Find where the given text appears and provide that cell's center as (X, Y) coordinate. 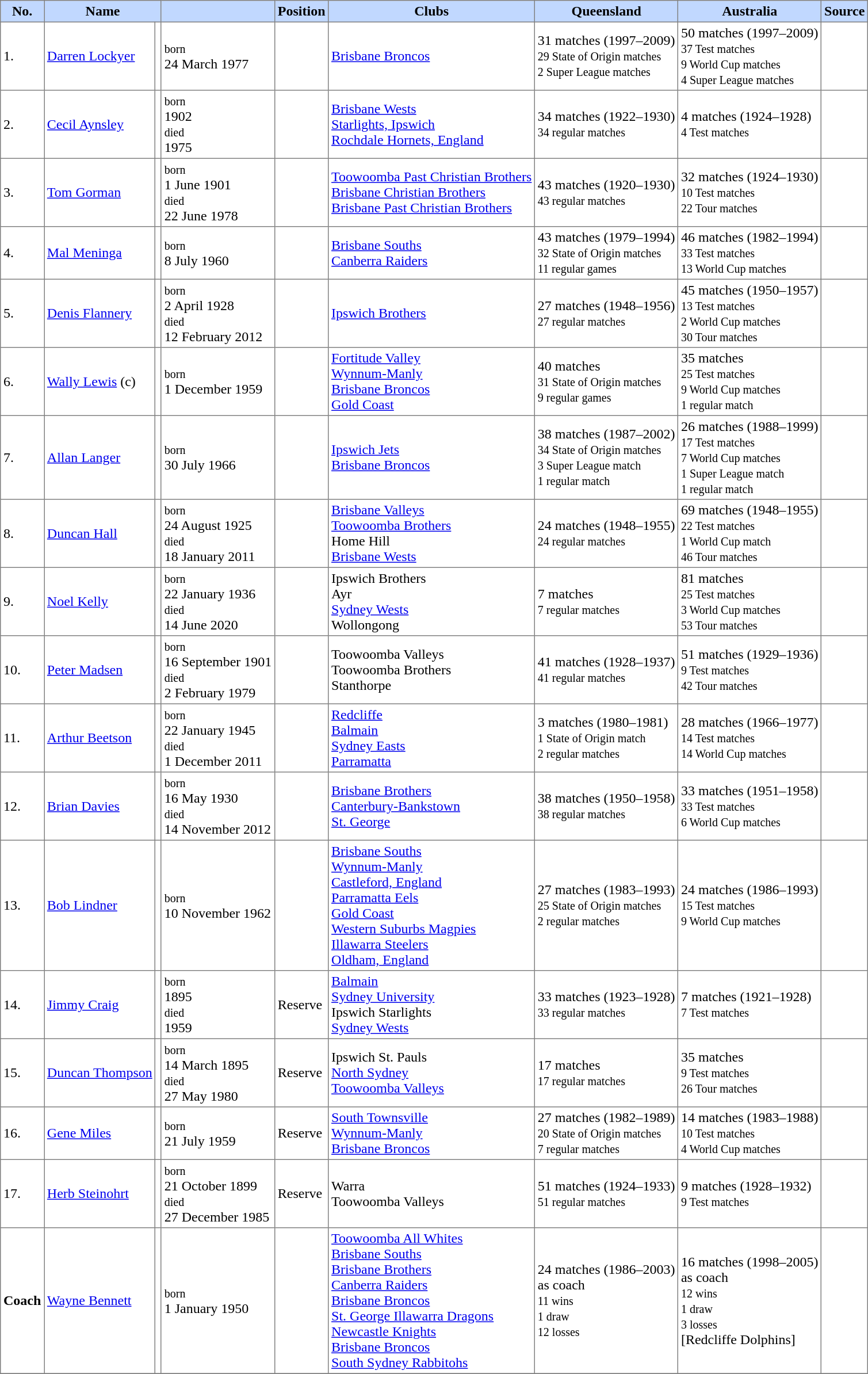
17. (22, 1193)
Darren Lockyer (100, 56)
50 matches (1997–2009)37 Test matches9 World Cup matches4 Super League matches (750, 56)
35 matches9 Test matches26 Tour matches (750, 1073)
9 matches (1928–1932)9 Test matches (750, 1193)
14 matches (1983–1988)10 Test matches4 World Cup matches (750, 1133)
born16 September 1901died2 February 1979 (217, 670)
Ipswich BrothersAyrSydney WestsWollongong (431, 601)
born2 April 1928died12 February 2012 (217, 313)
46 matches (1982–1994)33 Test matches13 World Cup matches (750, 253)
born10 November 1962 (217, 905)
4 matches (1924–1928)4 Test matches (750, 124)
27 matches (1983–1993)25 State of Origin matches2 regular matches (606, 905)
7. (22, 457)
7 matches7 regular matches (606, 601)
born1895died1959 (217, 1005)
24 matches (1986–2003)as coach11 wins1 draw12 losses (606, 1301)
Name (103, 12)
51 matches (1924–1933)51 regular matches (606, 1193)
Mal Meninga (100, 253)
Wayne Bennett (100, 1301)
born24 March 1977 (217, 56)
1. (22, 56)
Ipswich Brothers (431, 313)
Allan Langer (100, 457)
33 matches (1923–1928)33 regular matches (606, 1005)
Peter Madsen (100, 670)
Queensland (606, 12)
41 matches (1928–1937)41 regular matches (606, 670)
Toowoomba Past Christian BrothersBrisbane Christian BrothersBrisbane Past Christian Brothers (431, 192)
Position (301, 12)
South TownsvilleWynnum-ManlyBrisbane Broncos (431, 1133)
16. (22, 1133)
Herb Steinohrt (100, 1193)
Duncan Hall (100, 533)
15. (22, 1073)
born22 January 1945died1 December 2011 (217, 738)
43 matches (1979–1994)32 State of Origin matches11 regular games (606, 253)
No. (22, 12)
born1 December 1959 (217, 381)
40 matches31 State of Origin matches9 regular games (606, 381)
34 matches (1922–1930)34 regular matches (606, 124)
10. (22, 670)
Jimmy Craig (100, 1005)
BalmainSydney UniversityIpswich StarlightsSydney Wests (431, 1005)
Brisbane SouthsWynnum-ManlyCastleford, EnglandParramatta EelsGold CoastWestern Suburbs MagpiesIllawarra SteelersOldham, England (431, 905)
RedcliffeBalmainSydney EastsParramatta (431, 738)
born14 March 1895died27 May 1980 (217, 1073)
45 matches (1950–1957)13 Test matches2 World Cup matches30 Tour matches (750, 313)
Source (844, 12)
born22 January 1936died14 June 2020 (217, 601)
Brisbane BrothersCanterbury-BankstownSt. George (431, 806)
born21 October 1899died27 December 1985 (217, 1193)
16 matches (1998–2005)as coach12 wins1 draw3 losses[Redcliffe Dolphins] (750, 1301)
Brisbane SouthsCanberra Raiders (431, 253)
born8 July 1960 (217, 253)
38 matches (1987–2002)34 State of Origin matches3 Super League match1 regular match (606, 457)
8. (22, 533)
4. (22, 253)
Clubs (431, 12)
born21 July 1959 (217, 1133)
Brisbane Broncos (431, 56)
Arthur Beetson (100, 738)
Noel Kelly (100, 601)
Coach (22, 1301)
51 matches (1929–1936)9 Test matches42 Tour matches (750, 670)
28 matches (1966–1977)14 Test matches14 World Cup matches (750, 738)
born24 August 1925died18 January 2011 (217, 533)
26 matches (1988–1999)17 Test matches7 World Cup matches1 Super League match1 regular match (750, 457)
6. (22, 381)
24 matches (1948–1955)24 regular matches (606, 533)
3. (22, 192)
31 matches (1997–2009)29 State of Origin matches2 Super League matches (606, 56)
24 matches (1986–1993)15 Test matches9 World Cup matches (750, 905)
9. (22, 601)
Australia (750, 12)
born1 June 1901died22 June 1978 (217, 192)
27 matches (1948–1956)27 regular matches (606, 313)
81 matches25 Test matches3 World Cup matches53 Tour matches (750, 601)
14. (22, 1005)
11. (22, 738)
3 matches (1980–1981)1 State of Origin match2 regular matches (606, 738)
27 matches (1982–1989)20 State of Origin matches7 regular matches (606, 1133)
born1 January 1950 (217, 1301)
Brisbane ValleysToowoomba BrothersHome HillBrisbane Wests (431, 533)
5. (22, 313)
13. (22, 905)
7 matches (1921–1928)7 Test matches (750, 1005)
43 matches (1920–1930)43 regular matches (606, 192)
17 matches17 regular matches (606, 1073)
69 matches (1948–1955)22 Test matches1 World Cup match46 Tour matches (750, 533)
WarraToowoomba Valleys (431, 1193)
Brisbane WestsStarlights, IpswichRochdale Hornets, England (431, 124)
Wally Lewis (c) (100, 381)
born1902died1975 (217, 124)
Bob Lindner (100, 905)
Ipswich JetsBrisbane Broncos (431, 457)
born30 July 1966 (217, 457)
2. (22, 124)
born16 May 1930died14 November 2012 (217, 806)
32 matches (1924–1930)10 Test matches22 Tour matches (750, 192)
33 matches (1951–1958)33 Test matches6 World Cup matches (750, 806)
Tom Gorman (100, 192)
35 matches25 Test matches9 World Cup matches1 regular match (750, 381)
Brian Davies (100, 806)
Denis Flannery (100, 313)
Fortitude ValleyWynnum-ManlyBrisbane BroncosGold Coast (431, 381)
12. (22, 806)
Cecil Aynsley (100, 124)
Toowoomba ValleysToowoomba BrothersStanthorpe (431, 670)
Ipswich St. PaulsNorth SydneyToowoomba Valleys (431, 1073)
Duncan Thompson (100, 1073)
Gene Miles (100, 1133)
38 matches (1950–1958)38 regular matches (606, 806)
